Return the [X, Y] coordinate for the center point of the cell that contains the specified text.  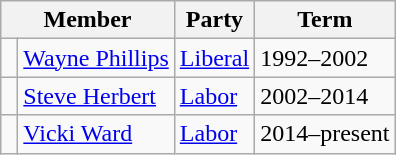
1992–2002 [325, 58]
Member [88, 20]
Liberal [214, 58]
Vicki Ward [96, 134]
2002–2014 [325, 96]
Steve Herbert [96, 96]
Party [214, 20]
Term [325, 20]
2014–present [325, 134]
Wayne Phillips [96, 58]
